Identify which cell holds the provided text, then report its (x, y) central coordinate. 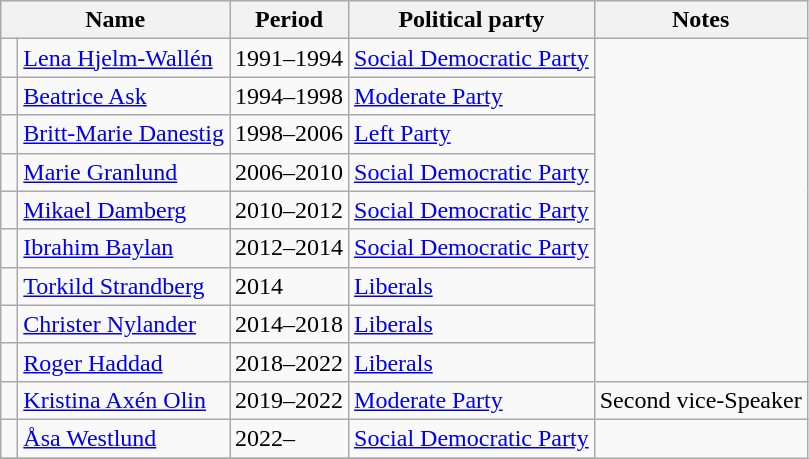
2019–2022 (290, 400)
2018–2022 (290, 362)
Roger Haddad (124, 362)
2014–2018 (290, 324)
Ibrahim Baylan (124, 248)
1998–2006 (290, 134)
1994–1998 (290, 96)
Mikael Damberg (124, 210)
Political party (472, 20)
Notes (700, 20)
Second vice-Speaker (700, 400)
Torkild Strandberg (124, 286)
2014 (290, 286)
Britt-Marie Danestig (124, 134)
Lena Hjelm-Wallén (124, 58)
1991–1994 (290, 58)
Christer Nylander (124, 324)
Kristina Axén Olin (124, 400)
Beatrice Ask (124, 96)
Name (116, 20)
2010–2012 (290, 210)
2012–2014 (290, 248)
2022– (290, 438)
2006–2010 (290, 172)
Åsa Westlund (124, 438)
Period (290, 20)
Left Party (472, 134)
Marie Granlund (124, 172)
